Return the [X, Y] coordinate for the center point of the cell that contains the specified text.  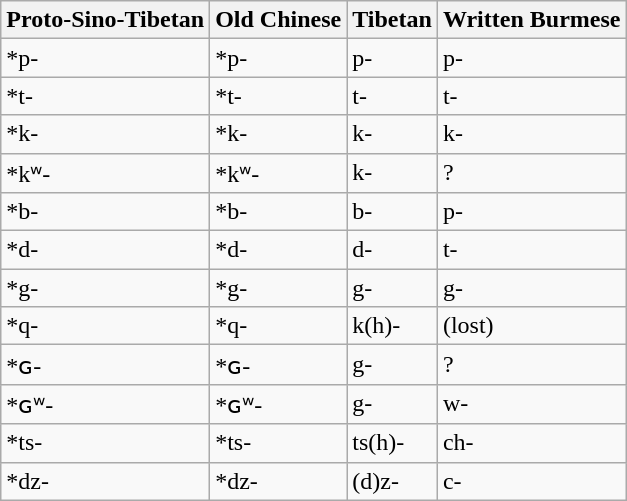
(lost) [532, 326]
k(h)- [392, 326]
ts(h)- [392, 443]
(d)z- [392, 481]
Written Burmese [532, 20]
d- [392, 250]
c- [532, 481]
w- [532, 404]
ch- [532, 443]
Tibetan [392, 20]
b- [392, 212]
Old Chinese [278, 20]
Proto-Sino-Tibetan [106, 20]
